Scan for the cell matching the given text and deliver its [X, Y] coordinate at center. 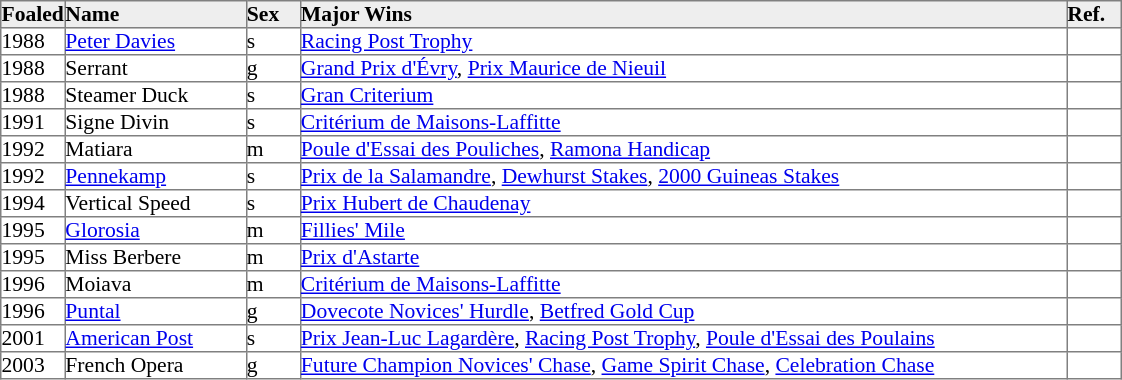
Major Wins [683, 14]
Fillies' Mile [683, 230]
Signe Divin [156, 122]
American Post [156, 338]
Dovecote Novices' Hurdle, Betfred Gold Cup [683, 312]
Steamer Duck [156, 96]
Glorosia [156, 230]
Prix Hubert de Chaudenay [683, 204]
Name [156, 14]
French Opera [156, 366]
Poule d'Essai des Pouliches, Ramona Handicap [683, 150]
Peter Davies [156, 42]
Ref. [1094, 14]
Future Champion Novices' Chase, Game Spirit Chase, Celebration Chase [683, 366]
Gran Criterium [683, 96]
2003 [33, 366]
Moiava [156, 284]
Sex [273, 14]
1991 [33, 122]
Vertical Speed [156, 204]
Pennekamp [156, 176]
1994 [33, 204]
Puntal [156, 312]
2001 [33, 338]
Serrant [156, 68]
Prix de la Salamandre, Dewhurst Stakes, 2000 Guineas Stakes [683, 176]
Racing Post Trophy [683, 42]
Matiara [156, 150]
Grand Prix d'Évry, Prix Maurice de Nieuil [683, 68]
Foaled [33, 14]
Miss Berbere [156, 258]
Prix Jean-Luc Lagardère, Racing Post Trophy, Poule d'Essai des Poulains [683, 338]
Prix d'Astarte [683, 258]
